For the text-containing cell, return its midpoint in [X, Y] coordinate format. 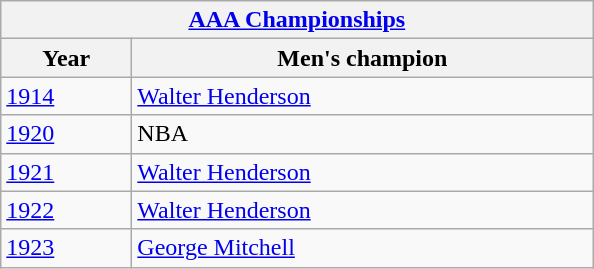
1922 [66, 210]
1923 [66, 248]
1920 [66, 134]
Year [66, 58]
Men's champion [362, 58]
1921 [66, 172]
AAA Championships [297, 20]
NBA [362, 134]
1914 [66, 96]
George Mitchell [362, 248]
